Return [x, y] of the center of cell containing provided text 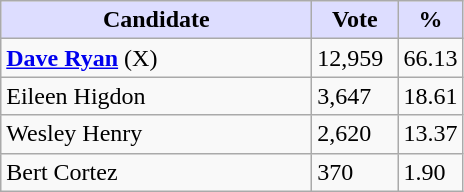
13.37 [430, 134]
Vote [355, 20]
Bert Cortez [156, 172]
2,620 [355, 134]
Candidate [156, 20]
3,647 [355, 96]
370 [355, 172]
1.90 [430, 172]
66.13 [430, 58]
Eileen Higdon [156, 96]
Wesley Henry [156, 134]
Dave Ryan (X) [156, 58]
% [430, 20]
12,959 [355, 58]
18.61 [430, 96]
